Pinpoint the cell where the given text exists, returning its (x, y) midpoint coordinate. 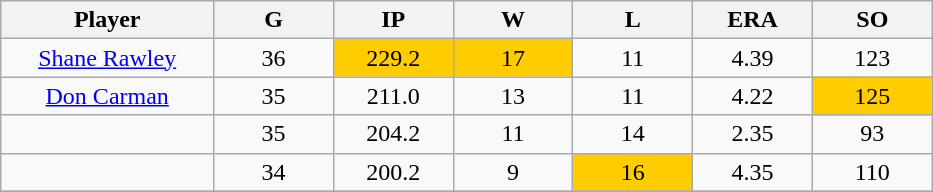
W (513, 20)
Player (108, 20)
4.39 (753, 58)
SO (872, 20)
ERA (753, 20)
93 (872, 134)
9 (513, 172)
4.35 (753, 172)
4.22 (753, 96)
16 (633, 172)
125 (872, 96)
G (274, 20)
14 (633, 134)
229.2 (393, 58)
34 (274, 172)
204.2 (393, 134)
L (633, 20)
36 (274, 58)
200.2 (393, 172)
17 (513, 58)
Don Carman (108, 96)
211.0 (393, 96)
13 (513, 96)
IP (393, 20)
2.35 (753, 134)
110 (872, 172)
123 (872, 58)
Shane Rawley (108, 58)
